Find where the given text appears and provide that cell's center as (x, y) coordinate. 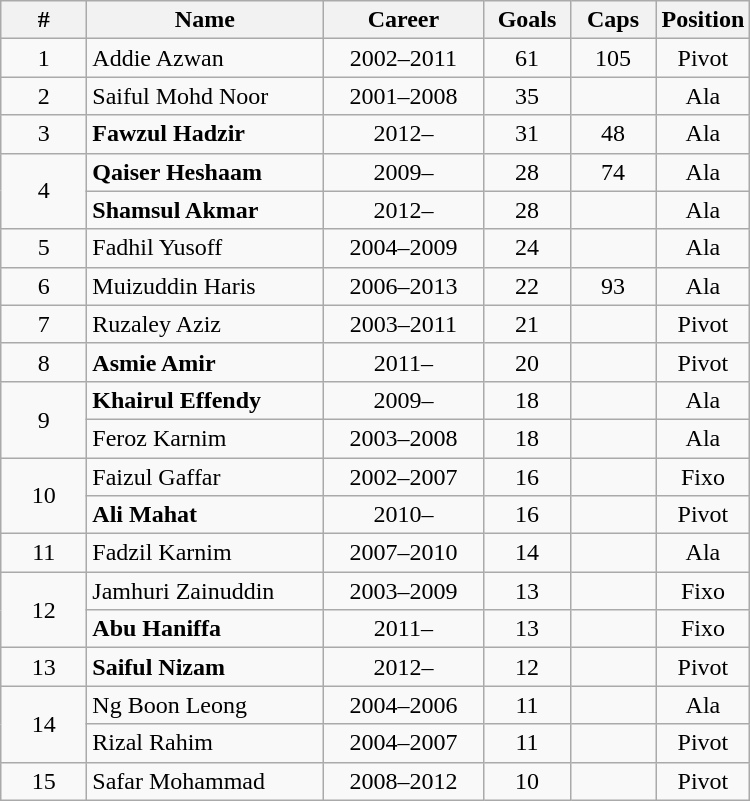
21 (527, 324)
74 (613, 172)
# (44, 20)
20 (527, 362)
Feroz Karnim (205, 438)
2001–2008 (404, 96)
Rizal Rahim (205, 743)
24 (527, 248)
2 (44, 96)
5 (44, 248)
1 (44, 58)
2006–2013 (404, 286)
2002–2011 (404, 58)
Ali Mahat (205, 515)
2007–2010 (404, 553)
7 (44, 324)
Fadzil Karnim (205, 553)
2003–2009 (404, 591)
Fawzul Hadzir (205, 134)
8 (44, 362)
Saiful Mohd Noor (205, 96)
2003–2008 (404, 438)
31 (527, 134)
Addie Azwan (205, 58)
Muizuddin Haris (205, 286)
2010– (404, 515)
Saiful Nizam (205, 667)
Ng Boon Leong (205, 705)
Fadhil Yusoff (205, 248)
2004–2009 (404, 248)
2002–2007 (404, 477)
9 (44, 419)
Shamsul Akmar (205, 210)
Qaiser Heshaam (205, 172)
Jamhuri Zainuddin (205, 591)
2004–2006 (404, 705)
2004–2007 (404, 743)
35 (527, 96)
3 (44, 134)
Asmie Amir (205, 362)
2008–2012 (404, 781)
48 (613, 134)
105 (613, 58)
Ruzaley Aziz (205, 324)
22 (527, 286)
15 (44, 781)
Name (205, 20)
Career (404, 20)
Caps (613, 20)
Goals (527, 20)
2003–2011 (404, 324)
Faizul Gaffar (205, 477)
93 (613, 286)
Khairul Effendy (205, 400)
4 (44, 191)
6 (44, 286)
Safar Mohammad (205, 781)
Abu Haniffa (205, 629)
Position (703, 20)
61 (527, 58)
